Determine the (X, Y) coordinate at the center of the cell enclosing the given text.  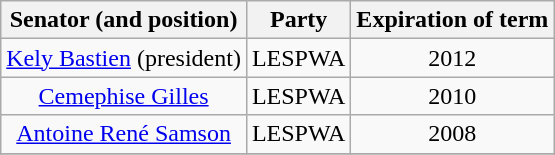
Antoine René Samson (124, 134)
2008 (452, 134)
2010 (452, 96)
Expiration of term (452, 20)
2012 (452, 58)
Party (298, 20)
Cemephise Gilles (124, 96)
Senator (and position) (124, 20)
Kely Bastien (president) (124, 58)
